Find where the given text appears and provide that cell's center as [X, Y] coordinate. 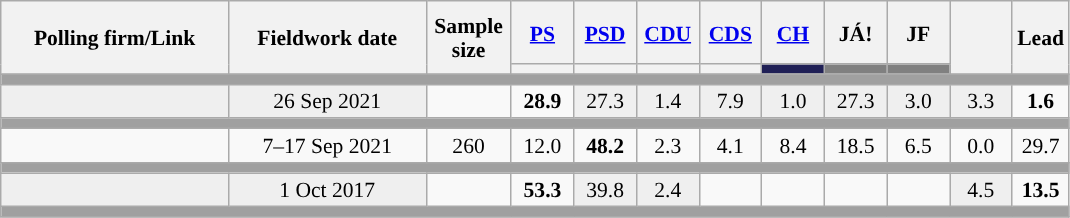
CDU [668, 32]
26 Sep 2021 [327, 101]
7–17 Sep 2021 [327, 146]
2.4 [668, 190]
4.5 [982, 190]
7.9 [730, 101]
2.3 [668, 146]
13.5 [1040, 190]
3.3 [982, 101]
JÁ! [856, 32]
28.9 [542, 101]
8.4 [794, 146]
18.5 [856, 146]
12.0 [542, 146]
CH [794, 32]
Polling firm/Link [115, 38]
Sample size [468, 38]
CDS [730, 32]
3.0 [918, 101]
4.1 [730, 146]
Fieldwork date [327, 38]
48.2 [606, 146]
JF [918, 32]
29.7 [1040, 146]
1 Oct 2017 [327, 190]
6.5 [918, 146]
1.0 [794, 101]
0.0 [982, 146]
53.3 [542, 190]
Lead [1040, 38]
PSD [606, 32]
1.6 [1040, 101]
260 [468, 146]
PS [542, 32]
39.8 [606, 190]
1.4 [668, 101]
